Find where the given text appears and provide that cell's center as (X, Y) coordinate. 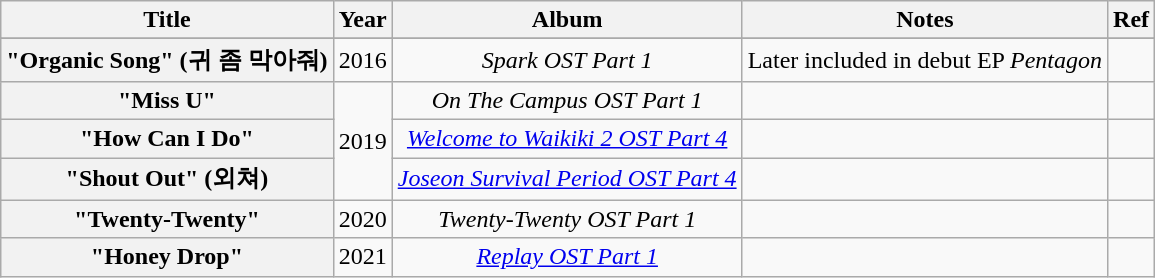
"Shout Out" (외쳐) (167, 180)
"Twenty-Twenty" (167, 219)
2019 (362, 140)
Twenty-Twenty OST Part 1 (567, 219)
Album (567, 20)
Replay OST Part 1 (567, 257)
"Honey Drop" (167, 257)
"Miss U" (167, 100)
"Organic Song" (귀 좀 막아줘) (167, 60)
Later included in debut EP Pentagon (924, 60)
2021 (362, 257)
Spark OST Part 1 (567, 60)
2020 (362, 219)
2016 (362, 60)
On The Campus OST Part 1 (567, 100)
Welcome to Waikiki 2 OST Part 4 (567, 138)
Joseon Survival Period OST Part 4 (567, 180)
"How Can I Do" (167, 138)
Ref (1132, 20)
Year (362, 20)
Notes (924, 20)
Title (167, 20)
